Extract the (x, y) coordinate from the center of the cell holding the provided text.  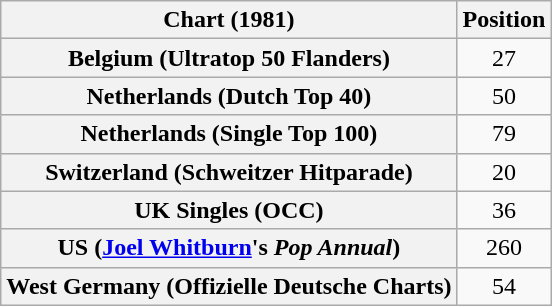
UK Singles (OCC) (229, 210)
54 (504, 286)
36 (504, 210)
Chart (1981) (229, 20)
50 (504, 96)
US (Joel Whitburn's Pop Annual) (229, 248)
Switzerland (Schweitzer Hitparade) (229, 172)
260 (504, 248)
Netherlands (Single Top 100) (229, 134)
Belgium (Ultratop 50 Flanders) (229, 58)
Netherlands (Dutch Top 40) (229, 96)
Position (504, 20)
20 (504, 172)
27 (504, 58)
79 (504, 134)
West Germany (Offizielle Deutsche Charts) (229, 286)
